Capture the cell that displays the provided text and extract its [x, y] central coordinate. 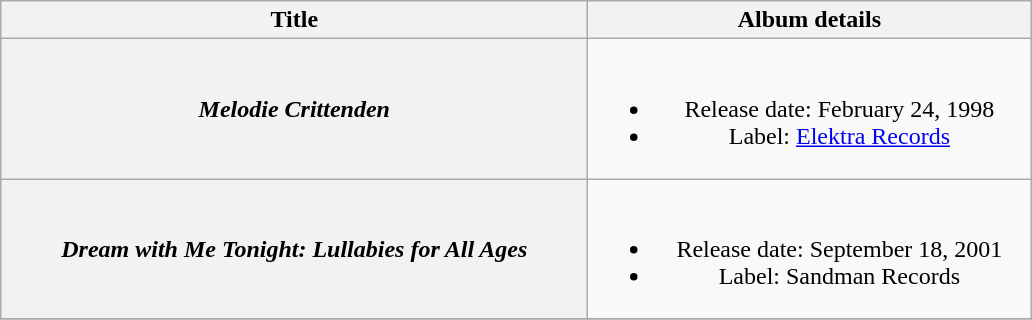
Title [294, 20]
Release date: February 24, 1998Label: Elektra Records [810, 109]
Album details [810, 20]
Dream with Me Tonight: Lullabies for All Ages [294, 249]
Melodie Crittenden [294, 109]
Release date: September 18, 2001Label: Sandman Records [810, 249]
